Locate the cell with the specified text and output its [x, y] center coordinate. 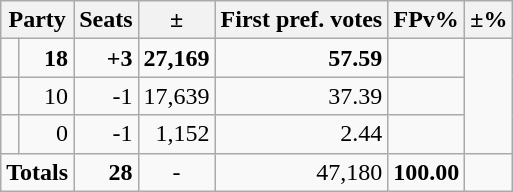
- [176, 172]
37.39 [302, 96]
1,152 [176, 134]
± [176, 20]
FPv% [426, 20]
27,169 [176, 58]
Party [38, 20]
28 [106, 172]
10 [46, 96]
18 [46, 58]
0 [46, 134]
±% [489, 20]
47,180 [302, 172]
Totals [38, 172]
First pref. votes [302, 20]
17,639 [176, 96]
2.44 [302, 134]
100.00 [426, 172]
Seats [106, 20]
57.59 [302, 58]
+3 [106, 58]
